Return the (x, y) coordinate for the center point of the cell that contains the specified text.  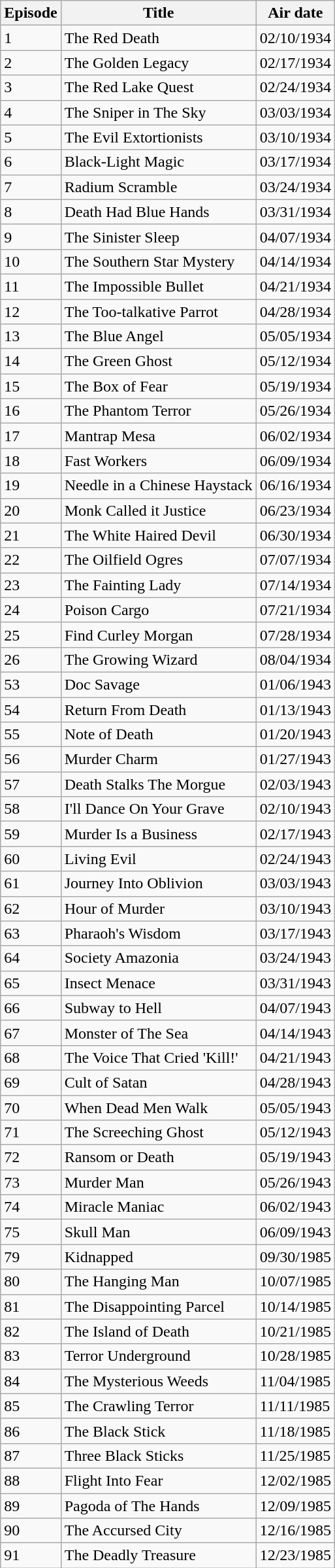
16 (31, 411)
06/02/1934 (295, 436)
03/17/1934 (295, 162)
02/10/1934 (295, 38)
Find Curley Morgan (158, 635)
Insect Menace (158, 983)
6 (31, 162)
The Growing Wizard (158, 659)
04/28/1943 (295, 1082)
Miracle Maniac (158, 1207)
The Crawling Terror (158, 1406)
62 (31, 909)
53 (31, 684)
12/09/1985 (295, 1505)
Kidnapped (158, 1257)
05/26/1934 (295, 411)
Subway to Hell (158, 1008)
The Mysterious Weeds (158, 1381)
72 (31, 1158)
22 (31, 560)
04/14/1943 (295, 1033)
1 (31, 38)
Terror Underground (158, 1356)
91 (31, 1556)
02/24/1934 (295, 88)
01/27/1943 (295, 759)
05/05/1934 (295, 337)
11/18/1985 (295, 1431)
The Red Lake Quest (158, 88)
11/25/1985 (295, 1456)
58 (31, 809)
06/09/1943 (295, 1232)
Mantrap Mesa (158, 436)
11/11/1985 (295, 1406)
8 (31, 212)
06/16/1934 (295, 486)
The Deadly Treasure (158, 1556)
84 (31, 1381)
06/09/1934 (295, 461)
57 (31, 784)
14 (31, 361)
Doc Savage (158, 684)
05/12/1934 (295, 361)
03/10/1943 (295, 909)
23 (31, 585)
Hour of Murder (158, 909)
25 (31, 635)
05/05/1943 (295, 1108)
24 (31, 610)
01/13/1943 (295, 709)
83 (31, 1356)
Return From Death (158, 709)
07/28/1934 (295, 635)
87 (31, 1456)
11 (31, 286)
Title (158, 13)
10/14/1985 (295, 1307)
10/07/1985 (295, 1282)
90 (31, 1531)
15 (31, 386)
11/04/1985 (295, 1381)
02/17/1943 (295, 834)
The Island of Death (158, 1331)
The Oilfield Ogres (158, 560)
02/03/1943 (295, 784)
The Black Stick (158, 1431)
55 (31, 735)
21 (31, 535)
63 (31, 933)
80 (31, 1282)
03/10/1934 (295, 137)
75 (31, 1232)
Monster of The Sea (158, 1033)
03/03/1934 (295, 112)
81 (31, 1307)
Black-Light Magic (158, 162)
08/04/1934 (295, 659)
Air date (295, 13)
The Voice That Cried 'Kill!' (158, 1058)
The Evil Extortionists (158, 137)
9 (31, 237)
03/03/1943 (295, 884)
89 (31, 1505)
04/21/1943 (295, 1058)
04/28/1934 (295, 312)
04/07/1943 (295, 1008)
12 (31, 312)
When Dead Men Walk (158, 1108)
12/16/1985 (295, 1531)
03/17/1943 (295, 933)
09/30/1985 (295, 1257)
Death Stalks The Morgue (158, 784)
07/07/1934 (295, 560)
Episode (31, 13)
7 (31, 187)
Radium Scramble (158, 187)
The Disappointing Parcel (158, 1307)
Murder Is a Business (158, 834)
Skull Man (158, 1232)
The Green Ghost (158, 361)
03/24/1943 (295, 958)
01/06/1943 (295, 684)
73 (31, 1182)
54 (31, 709)
The Fainting Lady (158, 585)
I'll Dance On Your Grave (158, 809)
07/14/1934 (295, 585)
05/12/1943 (295, 1133)
71 (31, 1133)
02/10/1943 (295, 809)
3 (31, 88)
18 (31, 461)
The Phantom Terror (158, 411)
Death Had Blue Hands (158, 212)
64 (31, 958)
The Screeching Ghost (158, 1133)
67 (31, 1033)
Pharaoh's Wisdom (158, 933)
19 (31, 486)
17 (31, 436)
Society Amazonia (158, 958)
82 (31, 1331)
06/30/1934 (295, 535)
The Blue Angel (158, 337)
The Too-talkative Parrot (158, 312)
56 (31, 759)
03/24/1934 (295, 187)
86 (31, 1431)
02/17/1934 (295, 63)
06/02/1943 (295, 1207)
Three Black Sticks (158, 1456)
12/02/1985 (295, 1480)
Note of Death (158, 735)
74 (31, 1207)
59 (31, 834)
01/20/1943 (295, 735)
79 (31, 1257)
03/31/1943 (295, 983)
Needle in a Chinese Haystack (158, 486)
60 (31, 859)
The Sinister Sleep (158, 237)
65 (31, 983)
Fast Workers (158, 461)
10/21/1985 (295, 1331)
04/21/1934 (295, 286)
5 (31, 137)
10 (31, 261)
Poison Cargo (158, 610)
69 (31, 1082)
02/24/1943 (295, 859)
05/19/1943 (295, 1158)
The Red Death (158, 38)
05/26/1943 (295, 1182)
68 (31, 1058)
Flight Into Fear (158, 1480)
The Southern Star Mystery (158, 261)
4 (31, 112)
07/21/1934 (295, 610)
26 (31, 659)
04/14/1934 (295, 261)
Ransom or Death (158, 1158)
The Box of Fear (158, 386)
61 (31, 884)
The Accursed City (158, 1531)
05/19/1934 (295, 386)
12/23/1985 (295, 1556)
The Hanging Man (158, 1282)
Living Evil (158, 859)
Pagoda of The Hands (158, 1505)
20 (31, 510)
The Golden Legacy (158, 63)
Murder Charm (158, 759)
The Sniper in The Sky (158, 112)
13 (31, 337)
2 (31, 63)
The Impossible Bullet (158, 286)
Monk Called it Justice (158, 510)
66 (31, 1008)
10/28/1985 (295, 1356)
Cult of Satan (158, 1082)
85 (31, 1406)
03/31/1934 (295, 212)
The White Haired Devil (158, 535)
06/23/1934 (295, 510)
04/07/1934 (295, 237)
88 (31, 1480)
Murder Man (158, 1182)
70 (31, 1108)
Journey Into Oblivion (158, 884)
